Search for the cell housing the specified text and yield its [x, y] center coordinate. 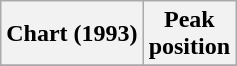
Chart (1993) [72, 34]
Peakposition [189, 34]
